Pinpoint the cell where the given text exists, returning its [X, Y] midpoint coordinate. 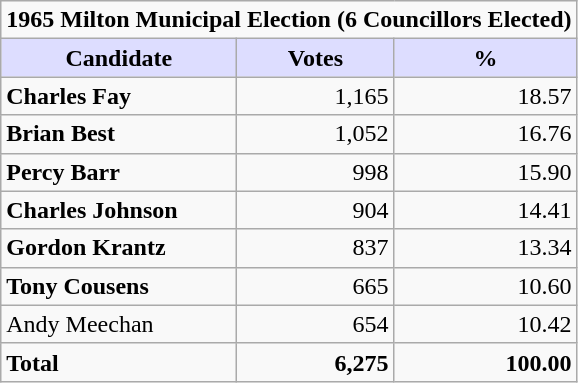
998 [316, 172]
13.34 [486, 248]
Gordon Krantz [119, 248]
10.42 [486, 324]
Percy Barr [119, 172]
904 [316, 210]
18.57 [486, 96]
Candidate [119, 58]
6,275 [316, 362]
15.90 [486, 172]
Andy Meechan [119, 324]
1,052 [316, 134]
1965 Milton Municipal Election (6 Councillors Elected) [289, 20]
14.41 [486, 210]
654 [316, 324]
10.60 [486, 286]
Charles Fay [119, 96]
% [486, 58]
Total [119, 362]
Charles Johnson [119, 210]
16.76 [486, 134]
Tony Cousens [119, 286]
837 [316, 248]
Votes [316, 58]
100.00 [486, 362]
Brian Best [119, 134]
1,165 [316, 96]
665 [316, 286]
